Provide the (x, y) coordinate of the cell's center where the given text is located.  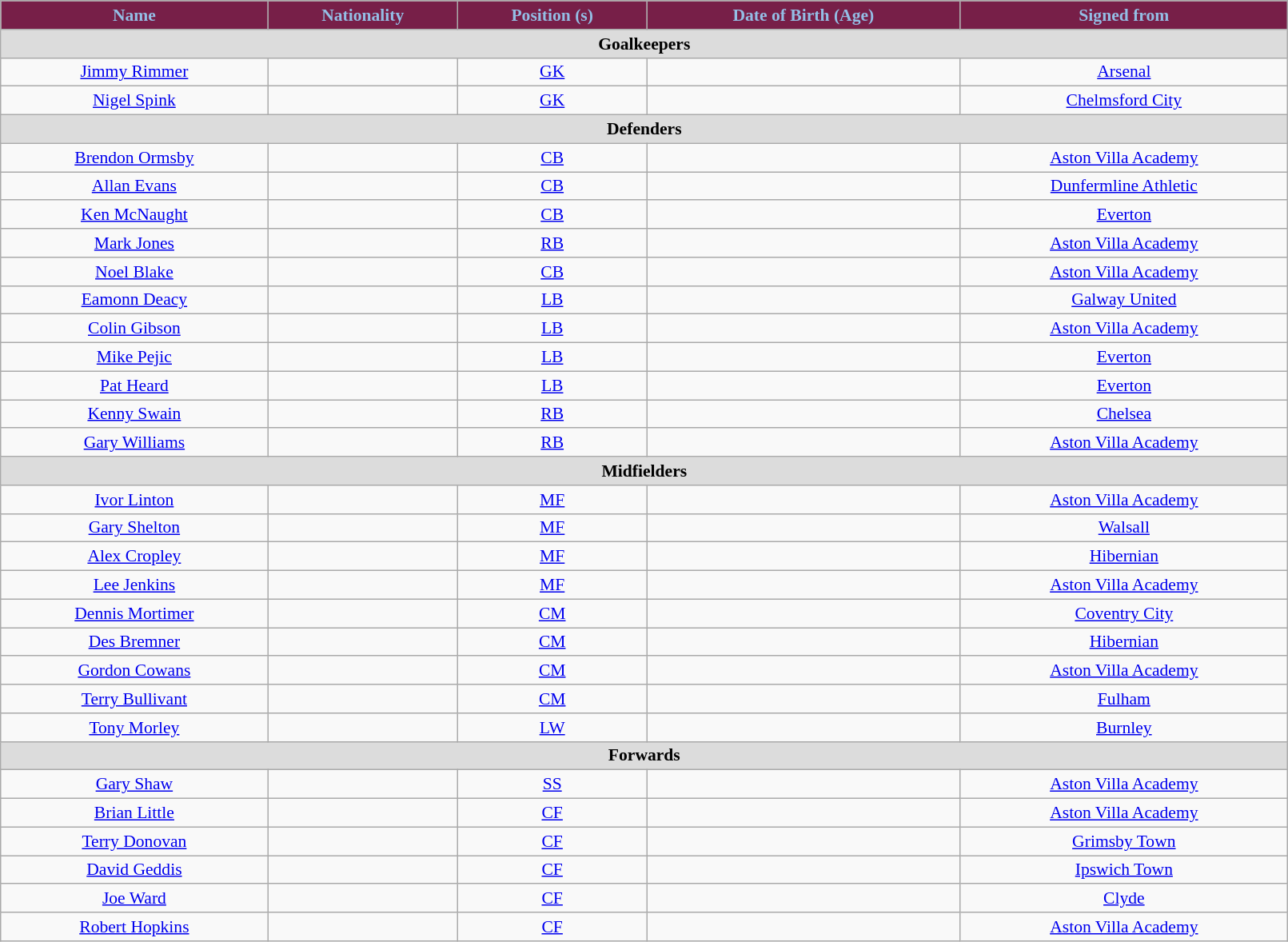
LW (552, 728)
Nigel Spink (134, 101)
Burnley (1124, 728)
Terry Bullivant (134, 699)
Signed from (1124, 15)
Position (s) (552, 15)
Date of Birth (Age) (804, 15)
Fulham (1124, 699)
Ivor Linton (134, 500)
Eamonn Deacy (134, 300)
Goalkeepers (644, 44)
Allan Evans (134, 186)
Colin Gibson (134, 329)
Alex Cropley (134, 557)
Chelmsford City (1124, 101)
Gary Williams (134, 443)
Gary Shelton (134, 528)
Brendon Ormsby (134, 158)
SS (552, 784)
Dunfermline Athletic (1124, 186)
Galway United (1124, 300)
Ipswich Town (1124, 870)
Terry Donovan (134, 841)
Brian Little (134, 813)
Kenny Swain (134, 414)
Gary Shaw (134, 784)
Joe Ward (134, 899)
Forwards (644, 756)
Lee Jenkins (134, 585)
Midfielders (644, 471)
Grimsby Town (1124, 841)
Chelsea (1124, 414)
Des Bremner (134, 642)
Robert Hopkins (134, 927)
Walsall (1124, 528)
Ken McNaught (134, 215)
Arsenal (1124, 72)
Dennis Mortimer (134, 613)
Clyde (1124, 899)
Mike Pejic (134, 357)
David Geddis (134, 870)
Gordon Cowans (134, 671)
Tony Morley (134, 728)
Pat Heard (134, 385)
Name (134, 15)
Jimmy Rimmer (134, 72)
Noel Blake (134, 272)
Defenders (644, 130)
Coventry City (1124, 613)
Nationality (363, 15)
Mark Jones (134, 243)
